Locate the cell with the specified text and output its (X, Y) center coordinate. 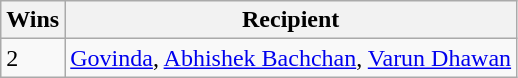
Govinda, Abhishek Bachchan, Varun Dhawan (291, 58)
Recipient (291, 20)
2 (33, 58)
Wins (33, 20)
